Pinpoint the cell where the given text exists, returning its (x, y) midpoint coordinate. 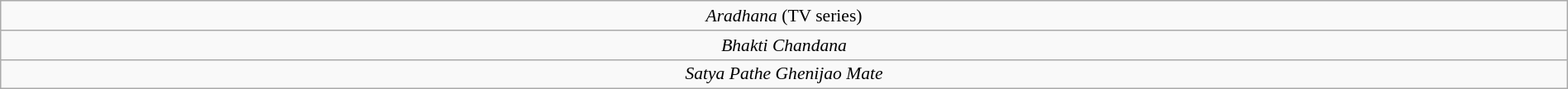
Satya Pathe Ghenijao Mate (784, 74)
Aradhana (TV series) (784, 16)
Bhakti Chandana (784, 45)
